For the text-containing cell, return its midpoint in [x, y] coordinate format. 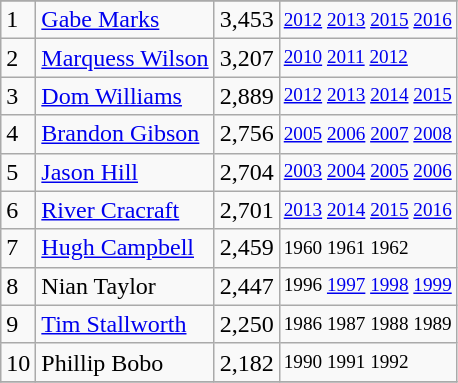
2,250 [246, 324]
3,207 [246, 58]
Dom Williams [125, 96]
1960 1961 1962 [368, 248]
10 [18, 362]
Gabe Marks [125, 20]
1990 1991 1992 [368, 362]
2,447 [246, 286]
2012 2013 2015 2016 [368, 20]
2,756 [246, 134]
8 [18, 286]
2,459 [246, 248]
1 [18, 20]
5 [18, 172]
2013 2014 2015 2016 [368, 210]
Jason Hill [125, 172]
1986 1987 1988 1989 [368, 324]
2,889 [246, 96]
2,182 [246, 362]
4 [18, 134]
2005 2006 2007 2008 [368, 134]
9 [18, 324]
River Cracraft [125, 210]
6 [18, 210]
2003 2004 2005 2006 [368, 172]
2 [18, 58]
2010 2011 2012 [368, 58]
7 [18, 248]
3,453 [246, 20]
2012 2013 2014 2015 [368, 96]
1996 1997 1998 1999 [368, 286]
3 [18, 96]
Hugh Campbell [125, 248]
Phillip Bobo [125, 362]
2,701 [246, 210]
Tim Stallworth [125, 324]
Brandon Gibson [125, 134]
Marquess Wilson [125, 58]
Nian Taylor [125, 286]
2,704 [246, 172]
